Capture the cell that displays the provided text and extract its (X, Y) central coordinate. 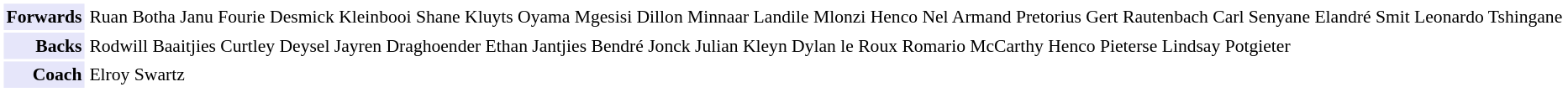
Backs (44, 46)
Forwards (44, 17)
Coach (44, 75)
Elroy Swartz (825, 75)
